Extract the [X, Y] coordinate from the center of the cell holding the provided text.  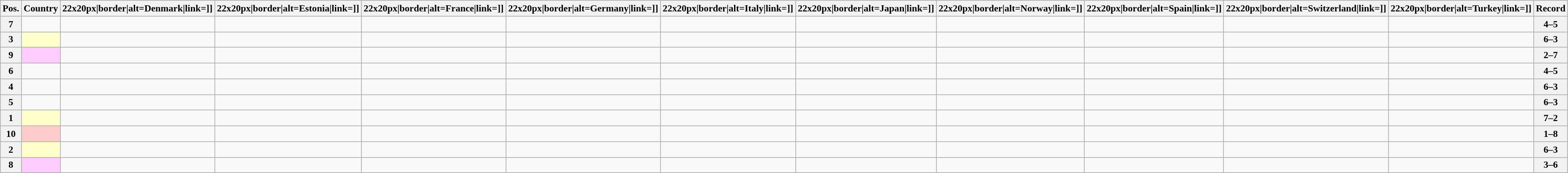
Record [1551, 8]
22x20px|border|alt=France|link=]] [433, 8]
2 [11, 150]
7–2 [1551, 118]
1–8 [1551, 134]
6 [11, 71]
22x20px|border|alt=Turkey|link=]] [1461, 8]
22x20px|border|alt=Spain|link=]] [1154, 8]
22x20px|border|alt=Switzerland|link=]] [1306, 8]
2–7 [1551, 55]
Country [41, 8]
22x20px|border|alt=Japan|link=]] [866, 8]
9 [11, 55]
8 [11, 165]
22x20px|border|alt=Estonia|link=]] [288, 8]
4 [11, 87]
22x20px|border|alt=Germany|link=]] [584, 8]
3–6 [1551, 165]
7 [11, 24]
1 [11, 118]
10 [11, 134]
22x20px|border|alt=Italy|link=]] [728, 8]
3 [11, 40]
22x20px|border|alt=Norway|link=]] [1010, 8]
5 [11, 103]
22x20px|border|alt=Denmark|link=]] [137, 8]
Pos. [11, 8]
